Capture the cell that displays the provided text and extract its [X, Y] central coordinate. 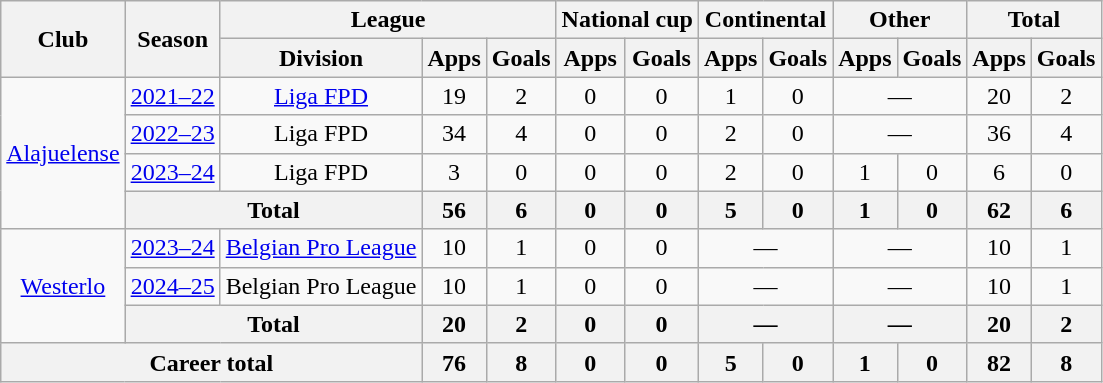
62 [999, 210]
19 [454, 96]
Career total [212, 362]
Club [63, 39]
Alajuelense [63, 153]
36 [999, 134]
3 [454, 172]
Other [900, 20]
League [388, 20]
76 [454, 362]
34 [454, 134]
2021–22 [172, 96]
Westerlo [63, 286]
82 [999, 362]
National cup [627, 20]
2022–23 [172, 134]
Division [321, 58]
56 [454, 210]
Season [172, 39]
Continental [765, 20]
2024–25 [172, 286]
